From the cell containing the given text, extract its center point as [x, y] coordinate. 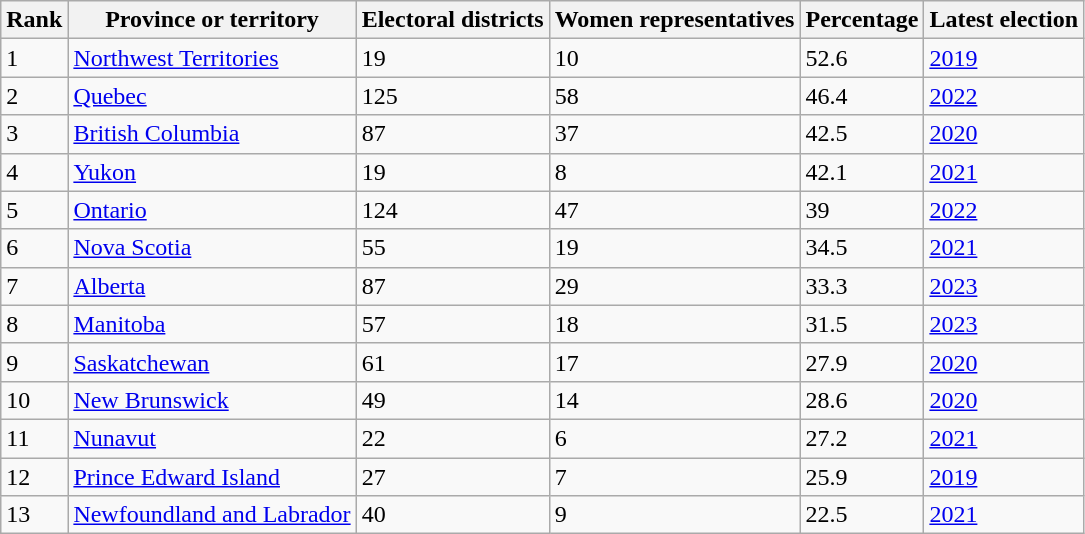
27.9 [862, 362]
18 [674, 324]
3 [34, 134]
Quebec [212, 96]
1 [34, 58]
Rank [34, 20]
Percentage [862, 20]
Newfoundland and Labrador [212, 515]
124 [452, 210]
22.5 [862, 515]
47 [674, 210]
Province or territory [212, 20]
25.9 [862, 477]
125 [452, 96]
27.2 [862, 438]
46.4 [862, 96]
27 [452, 477]
42.5 [862, 134]
39 [862, 210]
58 [674, 96]
4 [34, 172]
2 [34, 96]
British Columbia [212, 134]
55 [452, 248]
29 [674, 286]
34.5 [862, 248]
13 [34, 515]
Northwest Territories [212, 58]
22 [452, 438]
Saskatchewan [212, 362]
33.3 [862, 286]
Nunavut [212, 438]
Yukon [212, 172]
28.6 [862, 400]
11 [34, 438]
Women representatives [674, 20]
49 [452, 400]
Latest election [1004, 20]
Alberta [212, 286]
5 [34, 210]
12 [34, 477]
Ontario [212, 210]
57 [452, 324]
Nova Scotia [212, 248]
Prince Edward Island [212, 477]
New Brunswick [212, 400]
Electoral districts [452, 20]
31.5 [862, 324]
14 [674, 400]
17 [674, 362]
Manitoba [212, 324]
61 [452, 362]
37 [674, 134]
52.6 [862, 58]
42.1 [862, 172]
40 [452, 515]
